For the text-containing cell, return its midpoint in [x, y] coordinate format. 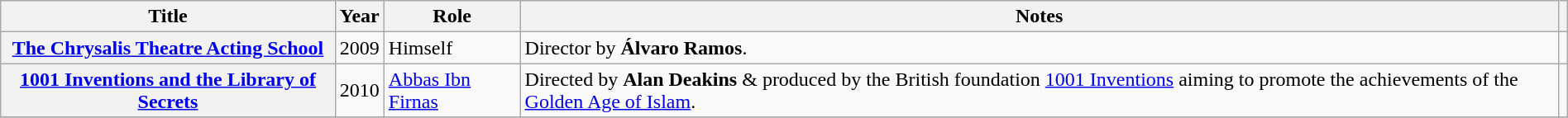
2009 [359, 48]
Directed by Alan Deakins & produced by the British foundation 1001 Inventions aiming to promote the achievements of the Golden Age of Islam. [1039, 91]
Notes [1039, 17]
Title [168, 17]
Year [359, 17]
Abbas Ibn Firnas [452, 91]
1001 Inventions and the Library of Secrets [168, 91]
The Chrysalis Theatre Acting School [168, 48]
Himself [452, 48]
Role [452, 17]
2010 [359, 91]
Director by Álvaro Ramos. [1039, 48]
